Return the (x, y) coordinate for the center point of the cell that contains the specified text.  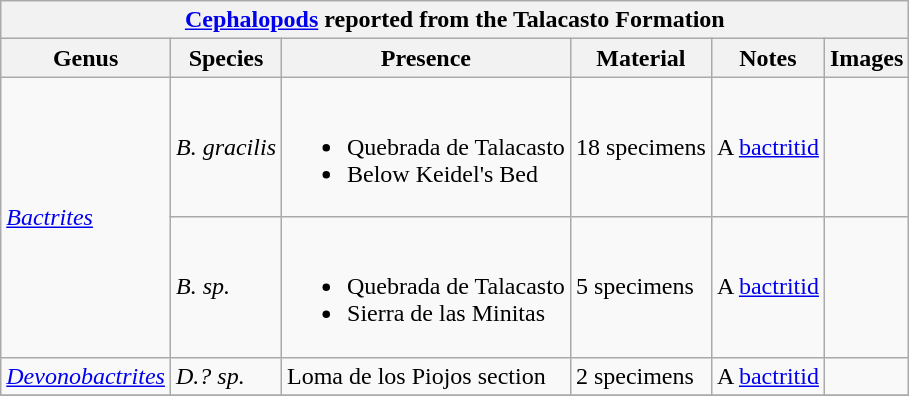
Loma de los Piojos section (426, 376)
Devonobactrites (86, 376)
5 specimens (640, 287)
Notes (768, 58)
B. sp. (226, 287)
2 specimens (640, 376)
Genus (86, 58)
Quebrada de TalacastoSierra de las Minitas (426, 287)
Species (226, 58)
B. gracilis (226, 147)
Quebrada de TalacastoBelow Keidel's Bed (426, 147)
Cephalopods reported from the Talacasto Formation (455, 20)
D.? sp. (226, 376)
Bactrites (86, 217)
18 specimens (640, 147)
Presence (426, 58)
Images (866, 58)
Material (640, 58)
